Output the (x, y) coordinate of the center of the cell containing the given text.  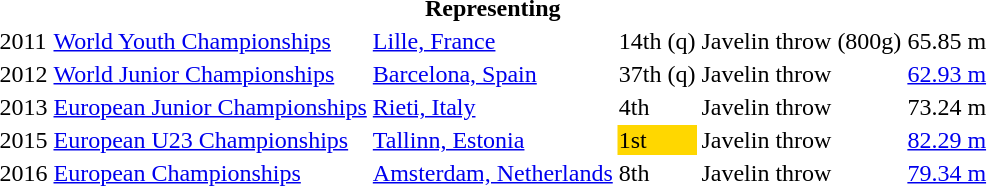
4th (657, 107)
Rieti, Italy (492, 107)
Javelin throw (800g) (802, 41)
Tallinn, Estonia (492, 140)
Lille, France (492, 41)
World Junior Championships (210, 74)
37th (q) (657, 74)
European U23 Championships (210, 140)
14th (q) (657, 41)
European Junior Championships (210, 107)
1st (657, 140)
World Youth Championships (210, 41)
Barcelona, Spain (492, 74)
